Scan for the cell matching the given text and deliver its [x, y] coordinate at center. 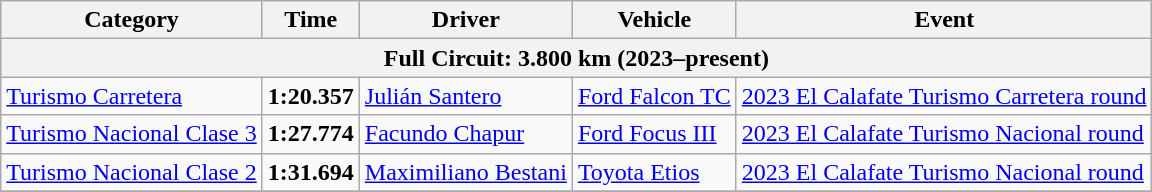
1:20.357 [310, 96]
Ford Falcon TC [654, 96]
Julián Santero [466, 96]
Ford Focus III [654, 134]
1:31.694 [310, 172]
Toyota Etios [654, 172]
Maximiliano Bestani [466, 172]
Driver [466, 20]
Facundo Chapur [466, 134]
Event [944, 20]
Turismo Nacional Clase 3 [132, 134]
Vehicle [654, 20]
Full Circuit: 3.800 km (2023–present) [576, 58]
Turismo Carretera [132, 96]
Category [132, 20]
Time [310, 20]
2023 El Calafate Turismo Carretera round [944, 96]
1:27.774 [310, 134]
Turismo Nacional Clase 2 [132, 172]
